Return (X, Y) of the center of cell containing provided text 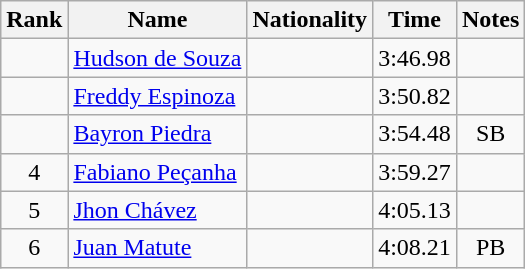
Juan Matute (158, 248)
Rank (34, 20)
4:05.13 (415, 210)
PB (490, 248)
Bayron Piedra (158, 134)
Nationality (310, 20)
Jhon Chávez (158, 210)
Name (158, 20)
3:50.82 (415, 96)
3:59.27 (415, 172)
Time (415, 20)
4 (34, 172)
Freddy Espinoza (158, 96)
Fabiano Peçanha (158, 172)
5 (34, 210)
Hudson de Souza (158, 58)
SB (490, 134)
4:08.21 (415, 248)
3:54.48 (415, 134)
6 (34, 248)
3:46.98 (415, 58)
Notes (490, 20)
